Detect which cell encompasses the target text, then output its (X, Y) center coordinate. 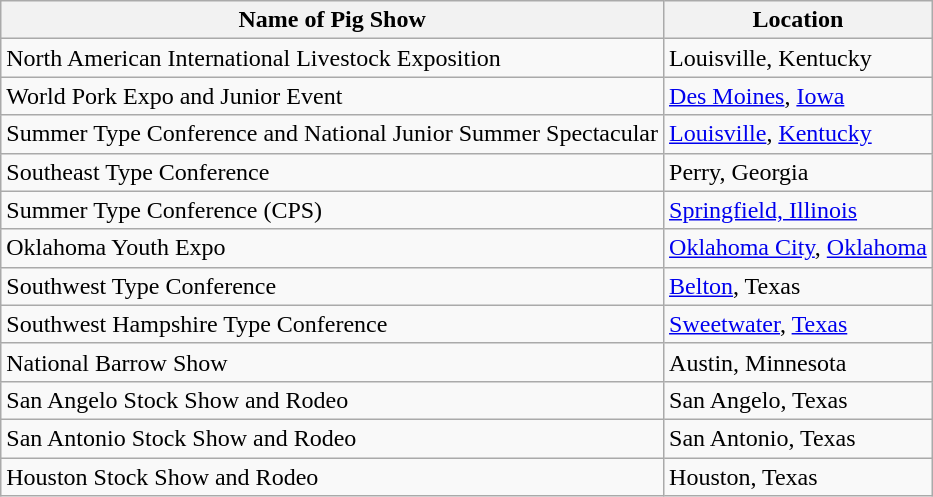
Oklahoma City, Oklahoma (798, 248)
Location (798, 20)
Southeast Type Conference (332, 172)
National Barrow Show (332, 362)
San Antonio Stock Show and Rodeo (332, 438)
Des Moines, Iowa (798, 96)
Houston, Texas (798, 477)
Sweetwater, Texas (798, 324)
Perry, Georgia (798, 172)
Austin, Minnesota (798, 362)
World Pork Expo and Junior Event (332, 96)
North American International Livestock Exposition (332, 58)
San Angelo Stock Show and Rodeo (332, 400)
Belton, Texas (798, 286)
Southwest Hampshire Type Conference (332, 324)
Springfield, Illinois (798, 210)
Southwest Type Conference (332, 286)
Summer Type Conference (CPS) (332, 210)
Oklahoma Youth Expo (332, 248)
Houston Stock Show and Rodeo (332, 477)
Summer Type Conference and National Junior Summer Spectacular (332, 134)
San Antonio, Texas (798, 438)
Name of Pig Show (332, 20)
San Angelo, Texas (798, 400)
